From the cell containing the given text, extract its center point as (X, Y) coordinate. 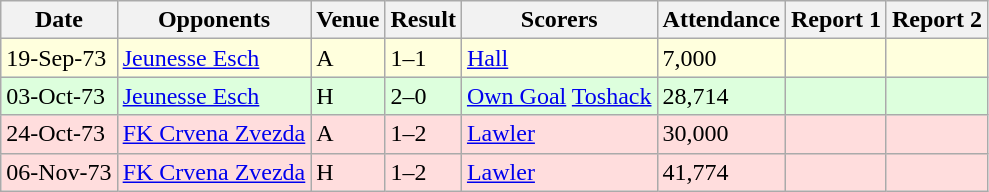
Opponents (214, 20)
06-Nov-73 (59, 172)
1–1 (423, 58)
Own Goal Toshack (559, 96)
Venue (348, 20)
Hall (559, 58)
19-Sep-73 (59, 58)
7,000 (721, 58)
Attendance (721, 20)
41,774 (721, 172)
03-Oct-73 (59, 96)
2–0 (423, 96)
Date (59, 20)
24-Oct-73 (59, 134)
Scorers (559, 20)
Report 1 (836, 20)
30,000 (721, 134)
Report 2 (936, 20)
28,714 (721, 96)
Result (423, 20)
